Search for the cell housing the specified text and yield its [X, Y] center coordinate. 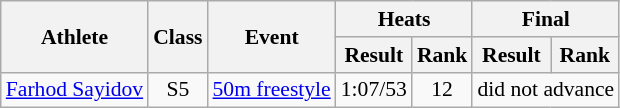
Farhod Sayidov [74, 90]
did not advance [546, 90]
1:07/53 [374, 90]
S5 [178, 90]
Event [272, 36]
12 [442, 90]
Heats [404, 19]
50m freestyle [272, 90]
Athlete [74, 36]
Final [546, 19]
Class [178, 36]
